Detect which cell encompasses the target text, then output its (x, y) center coordinate. 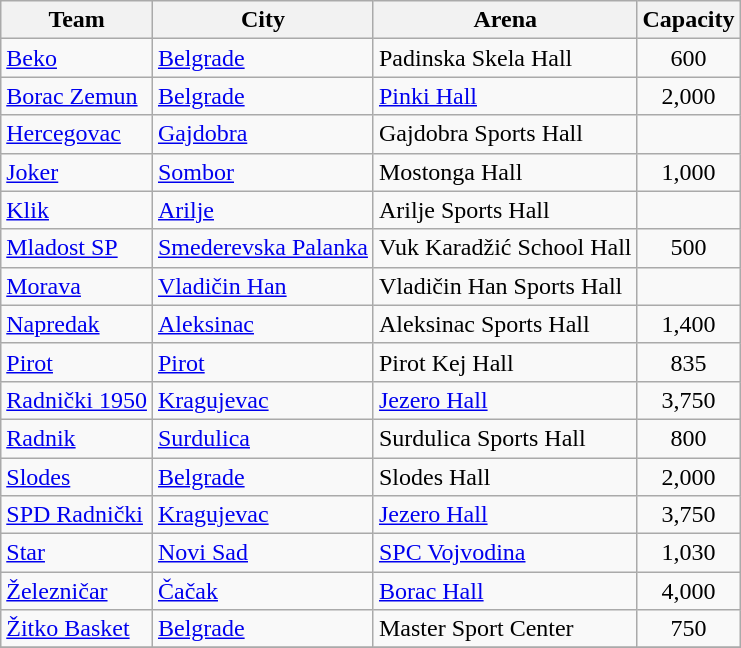
Mladost SP (77, 248)
1,030 (688, 553)
Slodes Hall (505, 477)
Železničar (77, 591)
Pirot Kej Hall (505, 362)
4,000 (688, 591)
1,400 (688, 324)
Padinska Skela Hall (505, 58)
Arena (505, 20)
Arilje (262, 210)
600 (688, 58)
Novi Sad (262, 553)
750 (688, 629)
City (262, 20)
Aleksinac Sports Hall (505, 324)
Smederevska Palanka (262, 248)
Napredak (77, 324)
Surdulica Sports Hall (505, 438)
Capacity (688, 20)
500 (688, 248)
Morava (77, 286)
Mostonga Hall (505, 172)
Master Sport Center (505, 629)
SPD Radnički (77, 515)
835 (688, 362)
Vladičin Han Sports Hall (505, 286)
Čačak (262, 591)
Aleksinac (262, 324)
Radnički 1950 (77, 400)
Radnik (77, 438)
Slodes (77, 477)
Žitko Basket (77, 629)
Gajdobra (262, 134)
Borac Hall (505, 591)
Borac Zemun (77, 96)
Arilje Sports Hall (505, 210)
Star (77, 553)
1,000 (688, 172)
Hercegovac (77, 134)
Team (77, 20)
SPC Vojvodina (505, 553)
Sombor (262, 172)
Gajdobra Sports Hall (505, 134)
Joker (77, 172)
Vuk Karadžić School Hall (505, 248)
Surdulica (262, 438)
Klik (77, 210)
800 (688, 438)
Beko (77, 58)
Pinki Hall (505, 96)
Vladičin Han (262, 286)
